Identify which cell holds the provided text, then report its [x, y] central coordinate. 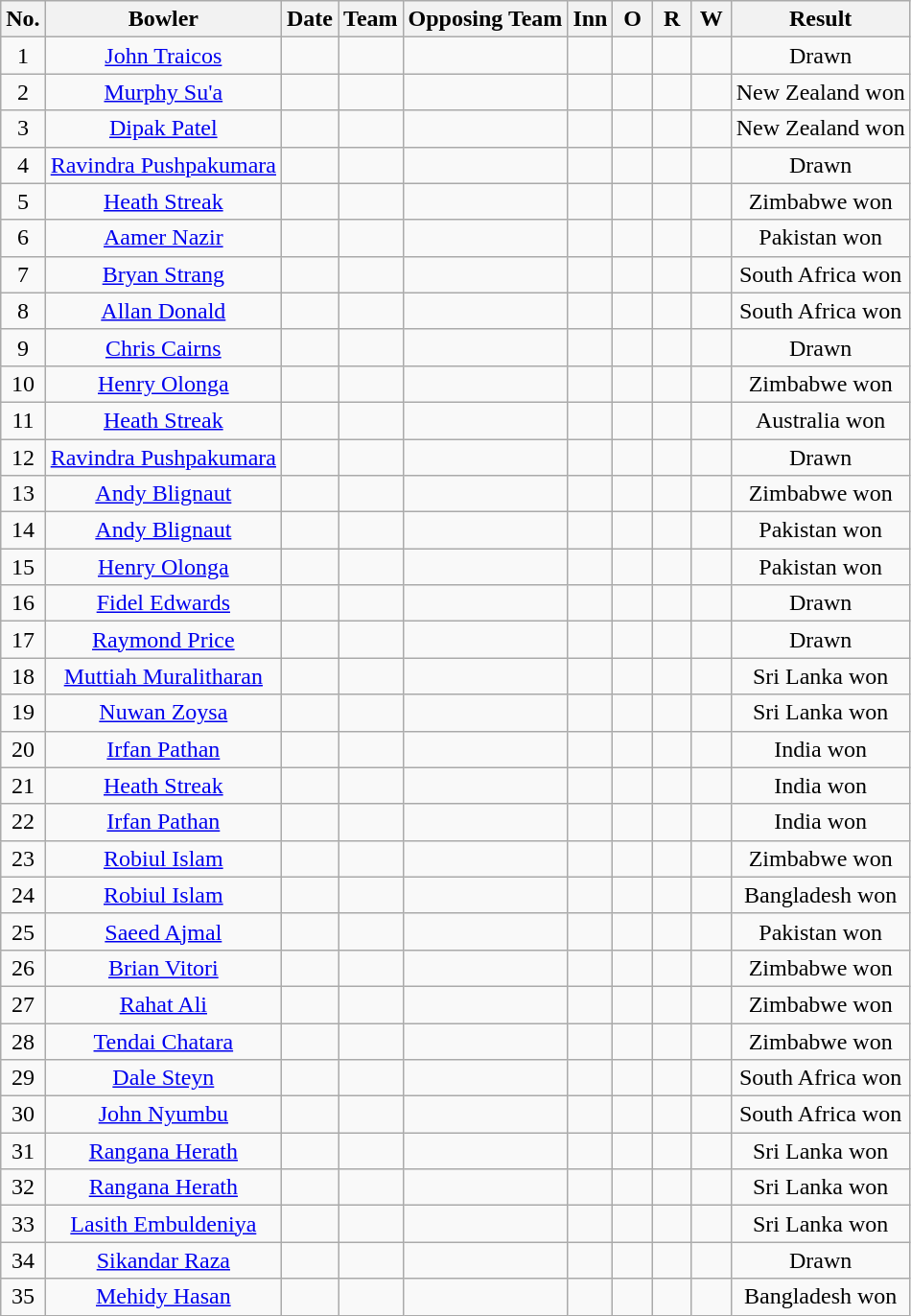
32 [23, 1187]
Brian Vitori [163, 968]
29 [23, 1078]
Team [371, 19]
Lasith Embuldeniya [163, 1224]
Mehidy Hasan [163, 1297]
4 [23, 165]
Sikandar Raza [163, 1260]
Inn [591, 19]
2 [23, 92]
Nuwan Zoysa [163, 713]
15 [23, 567]
20 [23, 749]
No. [23, 19]
Allan Donald [163, 311]
Bowler [163, 19]
3 [23, 129]
16 [23, 603]
17 [23, 640]
Opposing Team [485, 19]
Chris Cairns [163, 347]
Dipak Patel [163, 129]
23 [23, 858]
Muttiah Muralitharan [163, 676]
35 [23, 1297]
11 [23, 420]
W [712, 19]
Australia won [821, 420]
Murphy Su'a [163, 92]
12 [23, 458]
John Nyumbu [163, 1115]
18 [23, 676]
34 [23, 1260]
1 [23, 56]
26 [23, 968]
6 [23, 238]
25 [23, 931]
19 [23, 713]
9 [23, 347]
7 [23, 274]
31 [23, 1151]
Tendai Chatara [163, 1041]
28 [23, 1041]
33 [23, 1224]
8 [23, 311]
Rahat Ali [163, 1004]
Date [311, 19]
14 [23, 530]
21 [23, 786]
R [671, 19]
24 [23, 895]
Bryan Strang [163, 274]
Saeed Ajmal [163, 931]
30 [23, 1115]
O [633, 19]
John Traicos [163, 56]
Result [821, 19]
5 [23, 201]
27 [23, 1004]
22 [23, 822]
Fidel Edwards [163, 603]
10 [23, 384]
Raymond Price [163, 640]
Dale Steyn [163, 1078]
13 [23, 494]
Aamer Nazir [163, 238]
